Return [X, Y] of the center of cell containing provided text 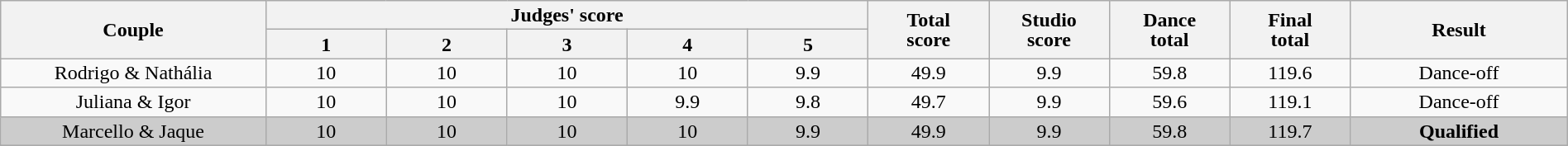
5 [808, 45]
Studioscore [1049, 30]
Totalscore [929, 30]
Judges' score [567, 15]
119.6 [1290, 73]
9.8 [808, 102]
Qualified [1459, 130]
Juliana & Igor [134, 102]
Dancetotal [1169, 30]
1 [326, 45]
Couple [134, 30]
Result [1459, 30]
119.7 [1290, 130]
3 [567, 45]
119.1 [1290, 102]
Rodrigo & Nathália [134, 73]
Marcello & Jaque [134, 130]
Finaltotal [1290, 30]
59.6 [1169, 102]
4 [687, 45]
49.7 [929, 102]
2 [447, 45]
